From the cell containing the given text, extract its center point as [x, y] coordinate. 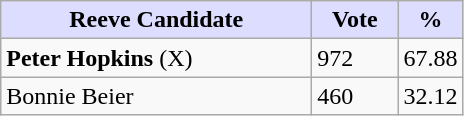
Bonnie Beier [156, 96]
67.88 [430, 58]
Peter Hopkins (X) [156, 58]
% [430, 20]
32.12 [430, 96]
Reeve Candidate [156, 20]
460 [355, 96]
Vote [355, 20]
972 [355, 58]
